Provide the [x, y] coordinate of the cell's center where the given text is located.  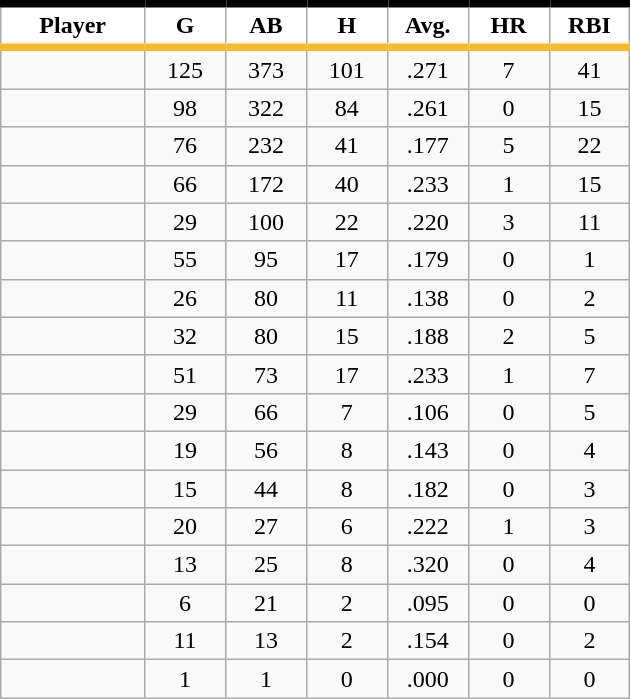
373 [266, 68]
.106 [428, 412]
Player [73, 26]
.095 [428, 603]
84 [346, 108]
.143 [428, 450]
.271 [428, 68]
27 [266, 527]
32 [186, 336]
RBI [590, 26]
20 [186, 527]
40 [346, 184]
76 [186, 146]
Avg. [428, 26]
51 [186, 374]
26 [186, 298]
.179 [428, 260]
AB [266, 26]
HR [508, 26]
21 [266, 603]
95 [266, 260]
.000 [428, 679]
.138 [428, 298]
.188 [428, 336]
.320 [428, 565]
.220 [428, 222]
172 [266, 184]
.261 [428, 108]
44 [266, 489]
101 [346, 68]
322 [266, 108]
25 [266, 565]
232 [266, 146]
125 [186, 68]
56 [266, 450]
55 [186, 260]
H [346, 26]
.182 [428, 489]
G [186, 26]
73 [266, 374]
.177 [428, 146]
98 [186, 108]
19 [186, 450]
100 [266, 222]
.222 [428, 527]
.154 [428, 641]
